Return the (X, Y) coordinate for the center point of the cell that contains the specified text.  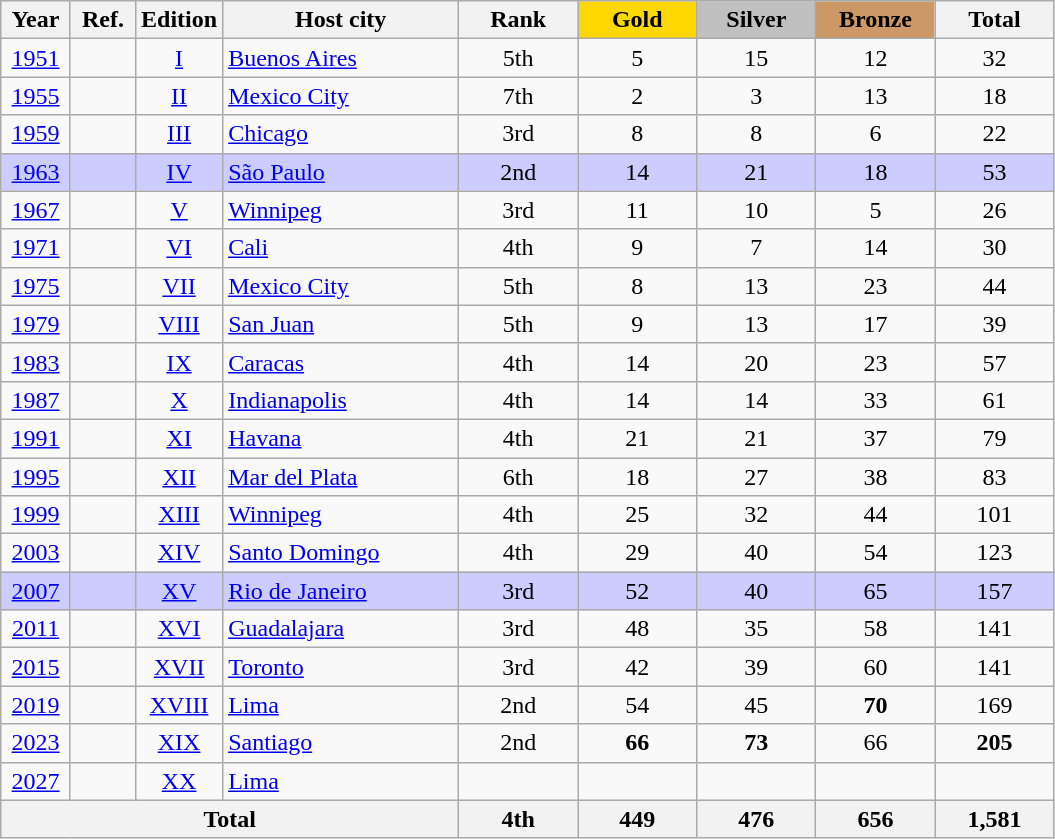
XIV (180, 553)
V (180, 210)
1999 (36, 515)
1951 (36, 58)
2 (638, 96)
Indianapolis (341, 400)
Santo Domingo (341, 553)
60 (876, 667)
1995 (36, 477)
2011 (36, 629)
1971 (36, 248)
83 (994, 477)
61 (994, 400)
Buenos Aires (341, 58)
2007 (36, 591)
33 (876, 400)
IX (180, 362)
53 (994, 172)
1963 (36, 172)
I (180, 58)
20 (756, 362)
35 (756, 629)
Caracas (341, 362)
1983 (36, 362)
II (180, 96)
123 (994, 553)
São Paulo (341, 172)
XI (180, 438)
VIII (180, 324)
70 (876, 705)
XIX (180, 743)
17 (876, 324)
42 (638, 667)
22 (994, 134)
27 (756, 477)
Chicago (341, 134)
XIII (180, 515)
Rio de Janeiro (341, 591)
205 (994, 743)
157 (994, 591)
Mar del Plata (341, 477)
III (180, 134)
Santiago (341, 743)
XVIII (180, 705)
IV (180, 172)
7th (518, 96)
3 (756, 96)
X (180, 400)
26 (994, 210)
VI (180, 248)
Guadalajara (341, 629)
2003 (36, 553)
1991 (36, 438)
73 (756, 743)
10 (756, 210)
Gold (638, 20)
29 (638, 553)
45 (756, 705)
7 (756, 248)
XII (180, 477)
52 (638, 591)
XV (180, 591)
449 (638, 819)
Bronze (876, 20)
Rank (518, 20)
1955 (36, 96)
Year (36, 20)
Edition (180, 20)
57 (994, 362)
11 (638, 210)
1,581 (994, 819)
38 (876, 477)
169 (994, 705)
37 (876, 438)
2019 (36, 705)
Havana (341, 438)
48 (638, 629)
1987 (36, 400)
2015 (36, 667)
VII (180, 286)
79 (994, 438)
Toronto (341, 667)
30 (994, 248)
XVII (180, 667)
XX (180, 781)
101 (994, 515)
6th (518, 477)
25 (638, 515)
6 (876, 134)
1975 (36, 286)
15 (756, 58)
12 (876, 58)
Host city (341, 20)
656 (876, 819)
1967 (36, 210)
65 (876, 591)
Silver (756, 20)
1979 (36, 324)
476 (756, 819)
Ref. (102, 20)
Cali (341, 248)
XVI (180, 629)
1959 (36, 134)
2027 (36, 781)
58 (876, 629)
2023 (36, 743)
San Juan (341, 324)
